Search for the cell housing the specified text and yield its [X, Y] center coordinate. 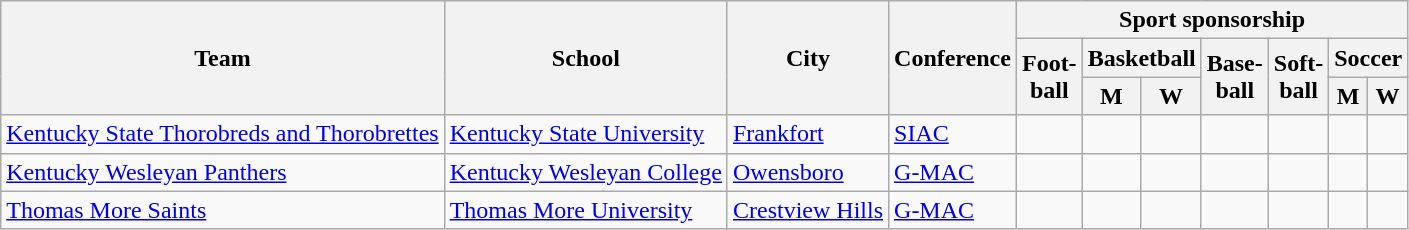
Thomas More University [586, 210]
Base-ball [1234, 77]
SIAC [953, 134]
City [808, 58]
Sport sponsorship [1212, 20]
Kentucky State University [586, 134]
School [586, 58]
Thomas More Saints [222, 210]
Team [222, 58]
Owensboro [808, 172]
Basketball [1142, 58]
Conference [953, 58]
Kentucky Wesleyan Panthers [222, 172]
Crestview Hills [808, 210]
Frankfort [808, 134]
Soft-ball [1298, 77]
Soccer [1368, 58]
Kentucky Wesleyan College [586, 172]
Foot-ball [1049, 77]
Kentucky State Thorobreds and Thorobrettes [222, 134]
